Pinpoint the cell where the given text exists, returning its (x, y) midpoint coordinate. 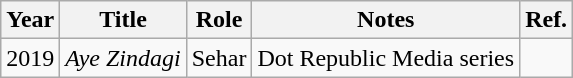
Dot Republic Media series (386, 58)
2019 (30, 58)
Ref. (546, 20)
Notes (386, 20)
Title (123, 20)
Aye Zindagi (123, 58)
Role (219, 20)
Sehar (219, 58)
Year (30, 20)
